Determine the (x, y) coordinate at the center of the cell enclosing the given text.  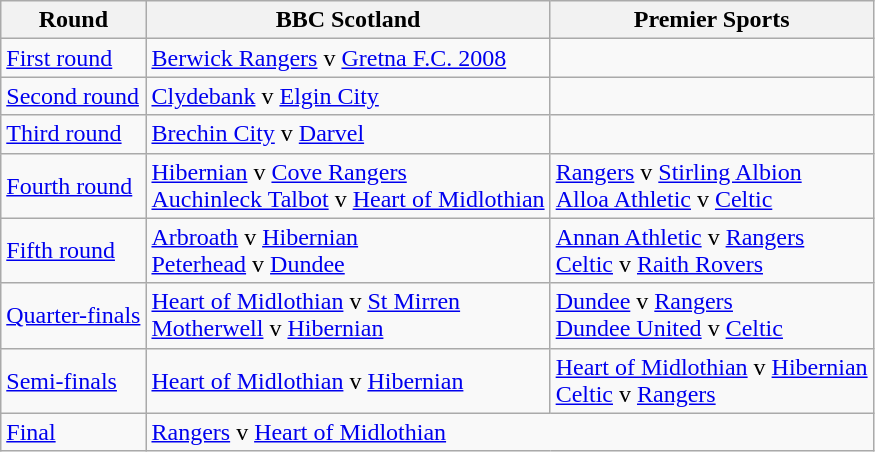
Final (74, 432)
Quarter-finals (74, 316)
BBC Scotland (348, 20)
Heart of Midlothian v HibernianCeltic v Rangers (712, 380)
First round (74, 58)
Round (74, 20)
Rangers v Stirling AlbionAlloa Athletic v Celtic (712, 186)
Arbroath v HibernianPeterhead v Dundee (348, 250)
Hibernian v Cove RangersAuchinleck Talbot v Heart of Midlothian (348, 186)
Fifth round (74, 250)
Dundee v RangersDundee United v Celtic (712, 316)
Brechin City v Darvel (348, 134)
Third round (74, 134)
Fourth round (74, 186)
Annan Athletic v RangersCeltic v Raith Rovers (712, 250)
Heart of Midlothian v St MirrenMotherwell v Hibernian (348, 316)
Premier Sports (712, 20)
Semi-finals (74, 380)
Heart of Midlothian v Hibernian (348, 380)
Second round (74, 96)
Rangers v Heart of Midlothian (510, 432)
Clydebank v Elgin City (348, 96)
Berwick Rangers v Gretna F.C. 2008 (348, 58)
